Determine the (X, Y) coordinate at the center of the cell enclosing the given text.  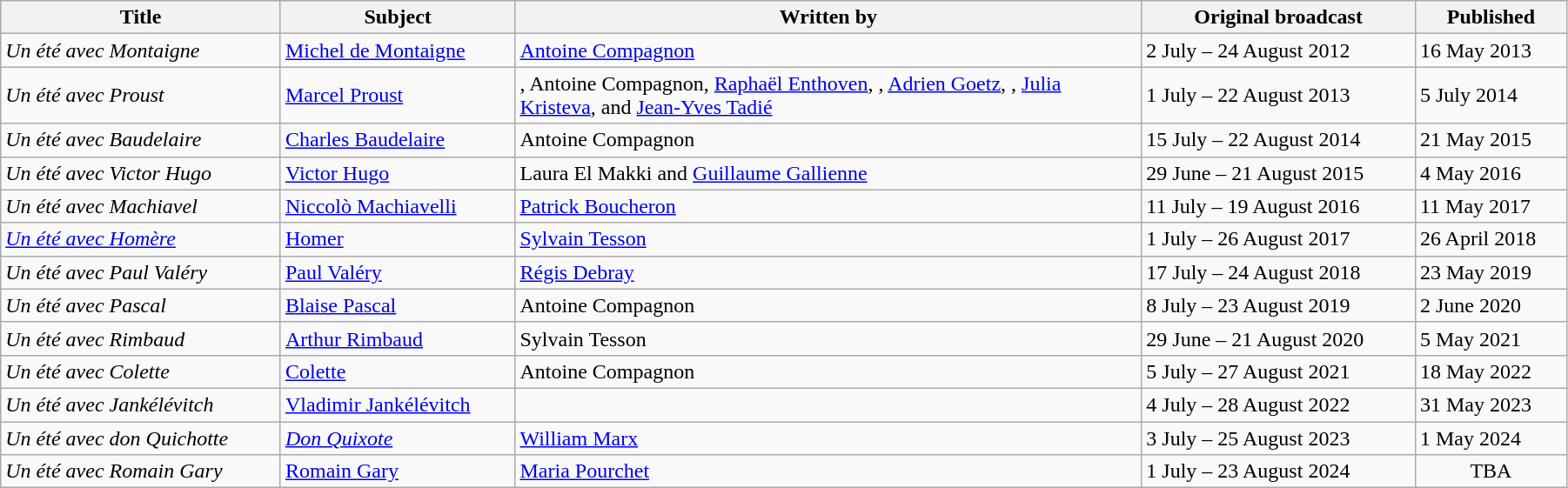
Un été avec Baudelaire (141, 140)
Un été avec Homère (141, 239)
Maria Pourchet (828, 471)
29 June – 21 August 2020 (1279, 338)
Paul Valéry (398, 272)
Patrick Boucheron (828, 206)
2 July – 24 August 2012 (1279, 50)
3 July – 25 August 2023 (1279, 438)
Written by (828, 17)
Romain Gary (398, 471)
5 May 2021 (1491, 338)
Vladimir Jankélévitch (398, 404)
11 July – 19 August 2016 (1279, 206)
1 July – 26 August 2017 (1279, 239)
Homer (398, 239)
26 April 2018 (1491, 239)
31 May 2023 (1491, 404)
Régis Debray (828, 272)
Un été avec Jankélévitch (141, 404)
Subject (398, 17)
1 July – 23 August 2024 (1279, 471)
Un été avec Machiavel (141, 206)
William Marx (828, 438)
23 May 2019 (1491, 272)
21 May 2015 (1491, 140)
1 May 2024 (1491, 438)
Michel de Montaigne (398, 50)
Un été avec Romain Gary (141, 471)
2 June 2020 (1491, 305)
Arthur Rimbaud (398, 338)
TBA (1491, 471)
4 July – 28 August 2022 (1279, 404)
4 May 2016 (1491, 173)
Published (1491, 17)
5 July 2014 (1491, 96)
Blaise Pascal (398, 305)
Colette (398, 371)
Un été avec Montaigne (141, 50)
Un été avec Pascal (141, 305)
29 June – 21 August 2015 (1279, 173)
Un été avec Colette (141, 371)
Un été avec Paul Valéry (141, 272)
Laura El Makki and Guillaume Gallienne (828, 173)
Original broadcast (1279, 17)
16 May 2013 (1491, 50)
Un été avec Proust (141, 96)
, Antoine Compagnon, Raphaël Enthoven, , Adrien Goetz, , Julia Kristeva, and Jean-Yves Tadié (828, 96)
8 July – 23 August 2019 (1279, 305)
Charles Baudelaire (398, 140)
Don Quixote (398, 438)
1 July – 22 August 2013 (1279, 96)
5 July – 27 August 2021 (1279, 371)
11 May 2017 (1491, 206)
15 July – 22 August 2014 (1279, 140)
Victor Hugo (398, 173)
Un été avec don Quichotte (141, 438)
Un été avec Rimbaud (141, 338)
17 July – 24 August 2018 (1279, 272)
Niccolò Machiavelli (398, 206)
Title (141, 17)
18 May 2022 (1491, 371)
Un été avec Victor Hugo (141, 173)
Marcel Proust (398, 96)
